Extract the [x, y] coordinate from the center of the cell holding the provided text.  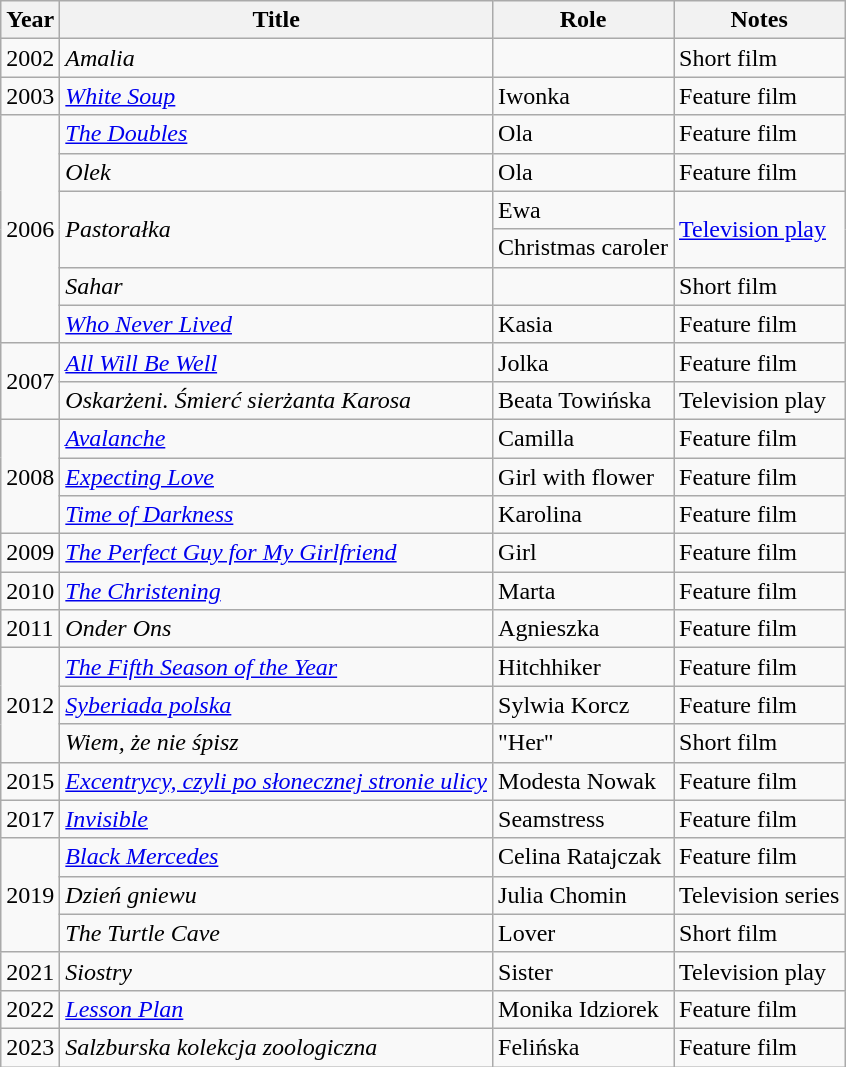
Syberiada polska [276, 705]
All Will Be Well [276, 362]
Dzień gniewu [276, 895]
Sister [584, 971]
Avalanche [276, 438]
2006 [30, 229]
Agnieszka [584, 629]
Karolina [584, 515]
2009 [30, 553]
The Fifth Season of the Year [276, 667]
The Christening [276, 591]
Lover [584, 933]
2023 [30, 1047]
Hitchhiker [584, 667]
Salzburska kolekcja zoologiczna [276, 1047]
Sahar [276, 286]
Expecting Love [276, 477]
2015 [30, 781]
The Perfect Guy for My Girlfriend [276, 553]
2010 [30, 591]
2017 [30, 819]
Role [584, 20]
"Her" [584, 743]
Who Never Lived [276, 324]
2011 [30, 629]
Felińska [584, 1047]
2008 [30, 476]
Black Mercedes [276, 857]
Iwonka [584, 96]
2022 [30, 1009]
Modesta Nowak [584, 781]
Camilla [584, 438]
Celina Ratajczak [584, 857]
Lesson Plan [276, 1009]
Year [30, 20]
Amalia [276, 58]
Beata Towińska [584, 400]
Onder Ons [276, 629]
Ewa [584, 210]
Excentrycy, czyli po słonecznej stronie ulicy [276, 781]
2007 [30, 381]
Christmas caroler [584, 248]
Notes [760, 20]
2003 [30, 96]
Wiem, że nie śpisz [276, 743]
2002 [30, 58]
Sylwia Korcz [584, 705]
Julia Chomin [584, 895]
Oskarżeni. Śmierć sierżanta Karosa [276, 400]
Marta [584, 591]
Time of Darkness [276, 515]
Title [276, 20]
Girl with flower [584, 477]
Invisible [276, 819]
Television series [760, 895]
Jolka [584, 362]
The Doubles [276, 134]
Olek [276, 172]
Girl [584, 553]
White Soup [276, 96]
Pastorałka [276, 229]
Kasia [584, 324]
2019 [30, 895]
Siostry [276, 971]
Seamstress [584, 819]
The Turtle Cave [276, 933]
2021 [30, 971]
Monika Idziorek [584, 1009]
2012 [30, 705]
